Return (x, y) of the center of cell containing provided text 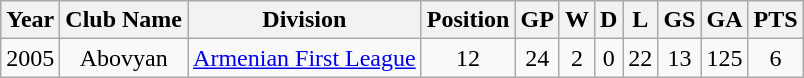
0 (608, 58)
Division (305, 20)
GS (680, 20)
Club Name (124, 20)
L (640, 20)
Armenian First League (305, 58)
125 (724, 58)
Position (468, 20)
Abovyan (124, 58)
PTS (776, 20)
6 (776, 58)
D (608, 20)
Year (30, 20)
W (576, 20)
13 (680, 58)
2005 (30, 58)
24 (537, 58)
GP (537, 20)
GA (724, 20)
22 (640, 58)
12 (468, 58)
2 (576, 58)
